Determine the (X, Y) coordinate at the center of the cell enclosing the given text.  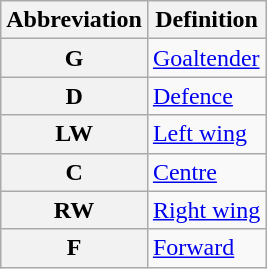
D (74, 96)
RW (74, 210)
Goaltender (206, 58)
G (74, 58)
Forward (206, 248)
Left wing (206, 134)
F (74, 248)
C (74, 172)
Right wing (206, 210)
LW (74, 134)
Defence (206, 96)
Centre (206, 172)
Definition (206, 20)
Abbreviation (74, 20)
